Identify which cell holds the provided text, then report its [x, y] central coordinate. 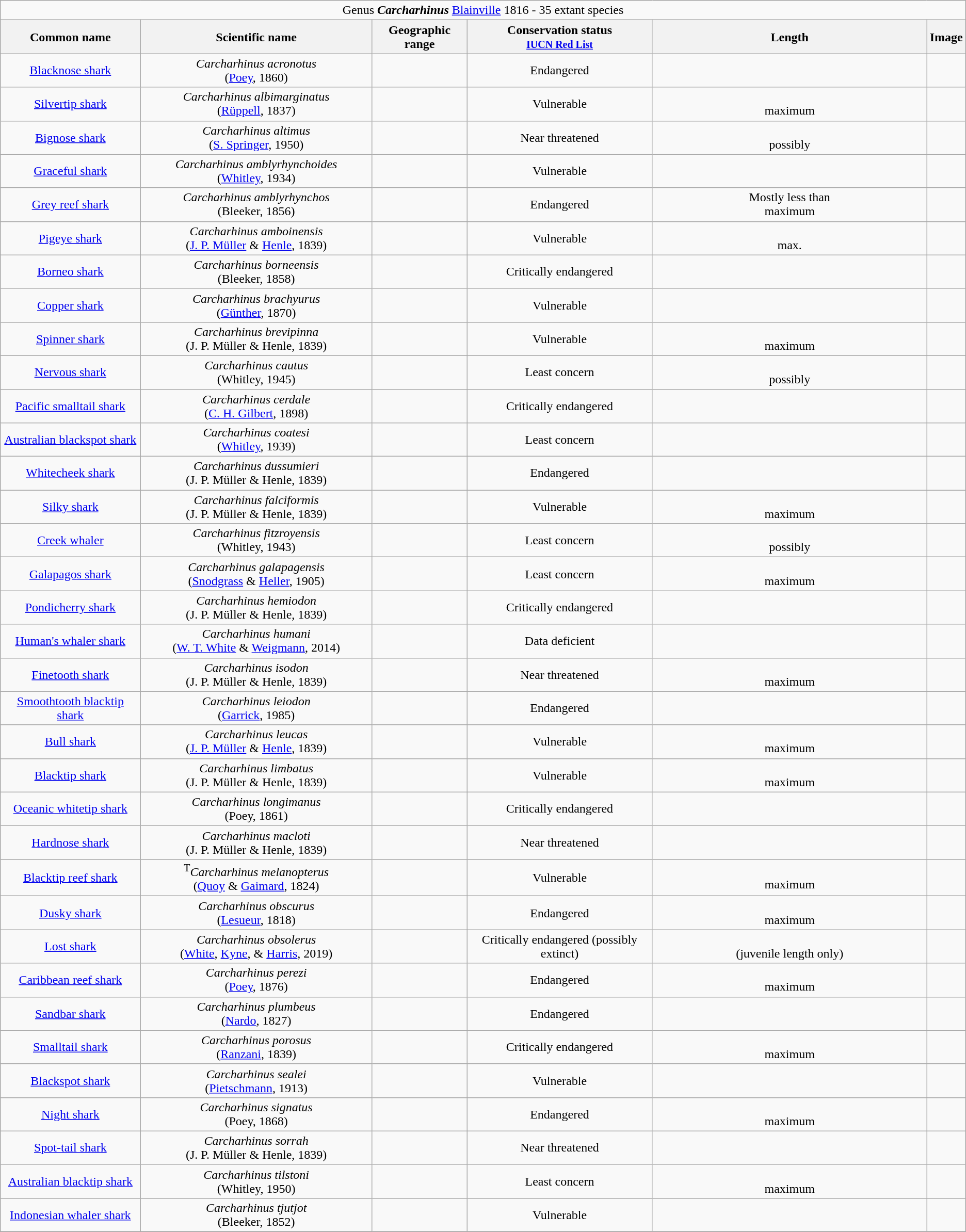
Data deficient [559, 641]
Carcharhinus brevipinna (J. P. Müller & Henle, 1839) [256, 338]
Creek whaler [70, 541]
Galapagos shark [70, 574]
Carcharhinus longimanus (Poey, 1861) [256, 809]
Carcharhinus galapagensis (Snodgrass & Heller, 1905) [256, 574]
Carcharhinus sorrah (J. P. Müller & Henle, 1839) [256, 1147]
Blackspot shark [70, 1080]
Caribbean reef shark [70, 980]
Common name [70, 37]
Carcharhinus coatesi (Whitley, 1939) [256, 440]
Blacktip reef shark [70, 878]
Copper shark [70, 305]
Carcharhinus perezi (Poey, 1876) [256, 980]
(juvenile length only) [790, 946]
Carcharhinus limbatus (J. P. Müller & Henle, 1839) [256, 775]
Hardnose shark [70, 842]
Finetooth shark [70, 675]
Carcharhinus sealei (Pietschmann, 1913) [256, 1080]
Pondicherry shark [70, 608]
Carcharhinus cerdale (C. H. Gilbert, 1898) [256, 406]
Carcharhinus hemiodon (J. P. Müller & Henle, 1839) [256, 608]
Blacknose shark [70, 70]
Silky shark [70, 507]
Smoothtooth blacktip shark [70, 708]
Carcharhinus humani (W. T. White & Weigmann, 2014) [256, 641]
Carcharhinus obscurus (Lesueur, 1818) [256, 913]
Silvertip shark [70, 104]
Carcharhinus porosus (Ranzani, 1839) [256, 1047]
Spinner shark [70, 338]
Carcharhinus amboinensis (J. P. Müller & Henle, 1839) [256, 238]
Carcharhinus fitzroyensis (Whitley, 1943) [256, 541]
Carcharhinus cautus (Whitley, 1945) [256, 372]
Geographic range [419, 37]
Whitecheek shark [70, 474]
Length [790, 37]
Grey reef shark [70, 204]
Sandbar shark [70, 1013]
Genus Carcharhinus Blainville 1816 - 35 extant species [483, 10]
Carcharhinus falciformis (J. P. Müller & Henle, 1839) [256, 507]
Carcharhinus amblyrhynchos (Bleeker, 1856) [256, 204]
Bignose shark [70, 137]
max. [790, 238]
Night shark [70, 1114]
Carcharhinus plumbeus (Nardo, 1827) [256, 1013]
Carcharhinus tjutjot (Bleeker, 1852) [256, 1214]
TCarcharhinus melanopterus (Quoy & Gaimard, 1824) [256, 878]
Image [946, 37]
Human's whaler shark [70, 641]
Carcharhinus altimus (S. Springer, 1950) [256, 137]
Indonesian whaler shark [70, 1214]
Carcharhinus macloti (J. P. Müller & Henle, 1839) [256, 842]
Pacific smalltail shark [70, 406]
Carcharhinus tilstoni (Whitley, 1950) [256, 1181]
Nervous shark [70, 372]
Carcharhinus isodon (J. P. Müller & Henle, 1839) [256, 675]
Carcharhinus brachyurus (Günther, 1870) [256, 305]
Carcharhinus signatus (Poey, 1868) [256, 1114]
Spot-tail shark [70, 1147]
Australian blackspot shark [70, 440]
Carcharhinus amblyrhynchoides (Whitley, 1934) [256, 171]
Carcharhinus acronotus (Poey, 1860) [256, 70]
Lost shark [70, 946]
Blacktip shark [70, 775]
Smalltail shark [70, 1047]
Australian blacktip shark [70, 1181]
Oceanic whitetip shark [70, 809]
Carcharhinus borneensis (Bleeker, 1858) [256, 271]
Scientific name [256, 37]
Pigeye shark [70, 238]
Critically endangered (possibly extinct) [559, 946]
Dusky shark [70, 913]
Bull shark [70, 742]
Carcharhinus dussumieri (J. P. Müller & Henle, 1839) [256, 474]
Conservation status IUCN Red List [559, 37]
Mostly less than maximum [790, 204]
Carcharhinus obsolerus (White, Kyne, & Harris, 2019) [256, 946]
Borneo shark [70, 271]
Carcharhinus albimarginatus (Rüppell, 1837) [256, 104]
Carcharhinus leiodon (Garrick, 1985) [256, 708]
Graceful shark [70, 171]
Carcharhinus leucas (J. P. Müller & Henle, 1839) [256, 742]
